Capture the cell that displays the provided text and extract its [x, y] central coordinate. 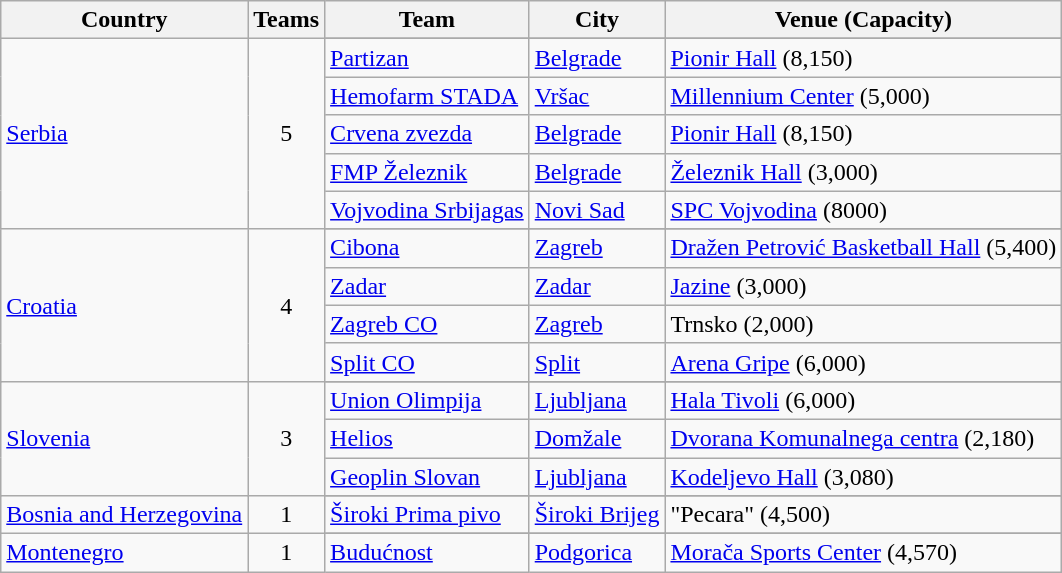
3 [286, 438]
5 [286, 134]
Arena Gripe (6,000) [864, 362]
Teams [286, 20]
Team [428, 20]
Morača Sports Center (4,570) [864, 553]
Country [124, 20]
City [597, 20]
4 [286, 305]
Široki Prima pivo [428, 515]
Cibona [428, 248]
Serbia [124, 134]
Union Olimpija [428, 400]
Helios [428, 438]
Partizan [428, 58]
Dvorana Komunalnega centra (2,180) [864, 438]
"Pecara" (4,500) [864, 515]
FMP Železnik [428, 172]
Vojvodina Srbijagas [428, 210]
Podgorica [597, 553]
Široki Brijeg [597, 515]
Vršac [597, 96]
SPC Vojvodina (8000) [864, 210]
Slovenia [124, 438]
Split CO [428, 362]
Kodeljevo Hall (3,080) [864, 477]
Hala Tivoli (6,000) [864, 400]
Zagreb CO [428, 324]
Domžale [597, 438]
Split [597, 362]
Trnsko (2,000) [864, 324]
Jazine (3,000) [864, 286]
Croatia [124, 305]
Geoplin Slovan [428, 477]
Venue (Capacity) [864, 20]
Millennium Center (5,000) [864, 96]
Hemofarm STADA [428, 96]
Novi Sad [597, 210]
Budućnost [428, 553]
Bosnia and Herzegovina [124, 515]
Crvena zvezda [428, 134]
Montenegro [124, 553]
Železnik Hall (3,000) [864, 172]
Dražen Petrović Basketball Hall (5,400) [864, 248]
